Extract the [x, y] coordinate from the center of the cell holding the provided text.  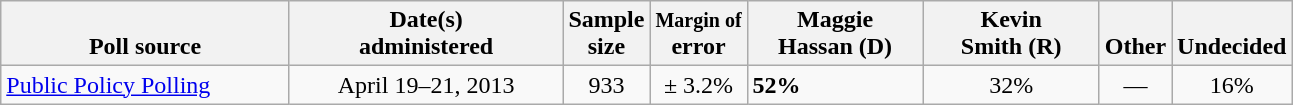
Samplesize [606, 34]
Undecided [1232, 34]
32% [1011, 85]
Date(s)administered [426, 34]
933 [606, 85]
52% [835, 85]
± 3.2% [698, 85]
Public Policy Polling [146, 85]
16% [1232, 85]
Other [1135, 34]
Margin oferror [698, 34]
Poll source [146, 34]
MaggieHassan (D) [835, 34]
— [1135, 85]
April 19–21, 2013 [426, 85]
KevinSmith (R) [1011, 34]
